Pinpoint the cell where the given text exists, returning its [X, Y] midpoint coordinate. 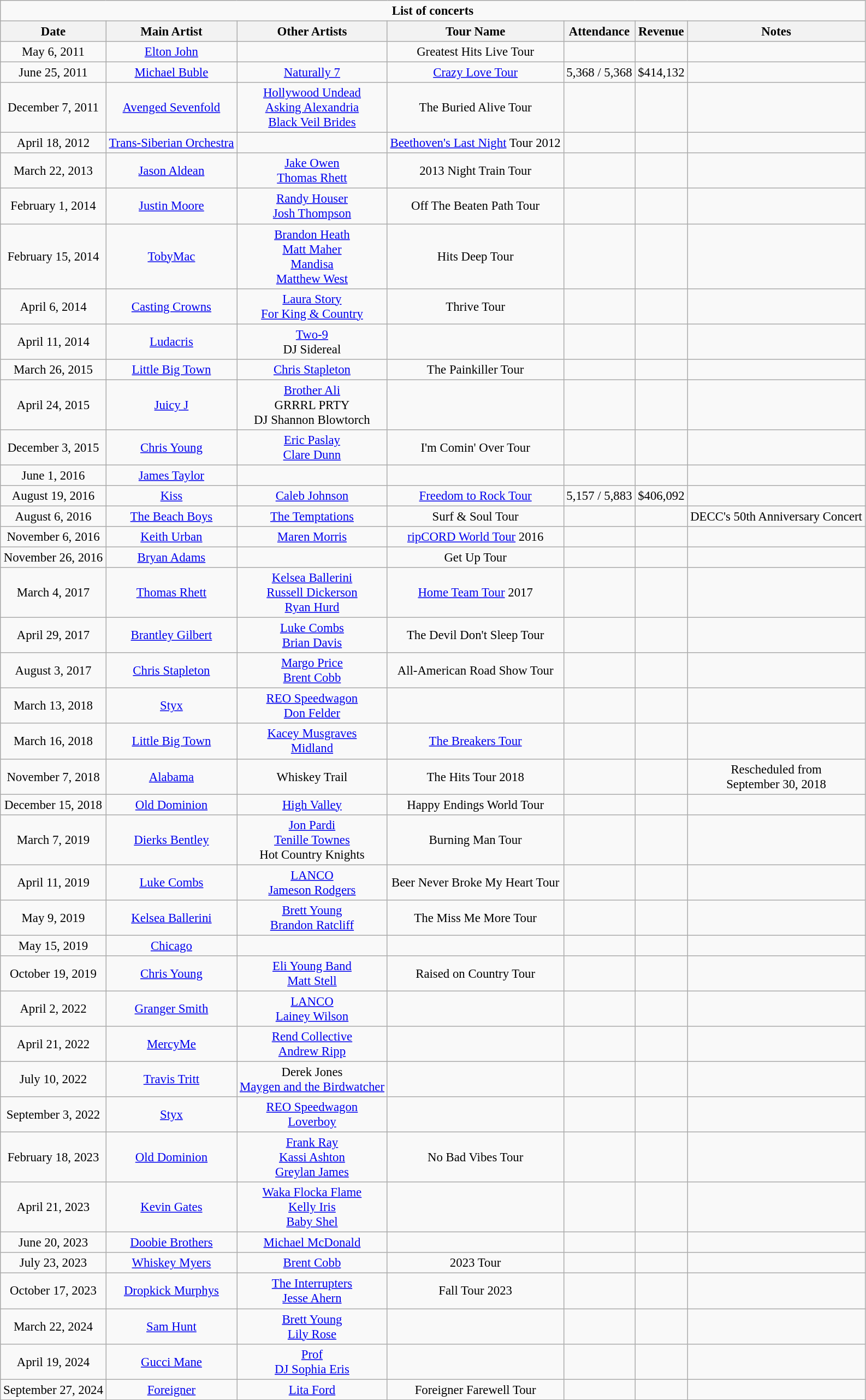
Other Artists [312, 32]
DECC's 50th Anniversary Concert [776, 516]
REO SpeedwagonDon Felder [312, 706]
Avenged Sevenfold [171, 108]
Frank RayKassi AshtonGreylan James [312, 1157]
June 20, 2023 [54, 1243]
March 16, 2018 [54, 742]
$414,132 [661, 73]
November 6, 2016 [54, 537]
List of concerts [433, 11]
Thomas Rhett [171, 593]
Thrive Tour [475, 306]
March 22, 2013 [54, 170]
Eli Young BandMatt Stell [312, 973]
REO SpeedwagonLoverboy [312, 1114]
March 7, 2019 [54, 840]
2023 Tour [475, 1263]
Beer Never Broke My Heart Tour [475, 883]
Brantley Gilbert [171, 636]
August 19, 2016 [54, 496]
Dropkick Murphys [171, 1291]
February 18, 2023 [54, 1157]
Whiskey Trail [312, 777]
Sam Hunt [171, 1326]
December 7, 2011 [54, 108]
Luke CombsBrian Davis [312, 636]
November 26, 2016 [54, 558]
Foreigner Farewell Tour [475, 1390]
TobyMac [171, 257]
5,157 / 5,883 [600, 496]
Freedom to Rock Tour [475, 496]
The Devil Don't Sleep Tour [475, 636]
ripCORD World Tour 2016 [475, 537]
March 4, 2017 [54, 593]
April 11, 2014 [54, 342]
November 7, 2018 [54, 777]
October 17, 2023 [54, 1291]
Casting Crowns [171, 306]
ProfDJ Sophia Eris [312, 1361]
May 9, 2019 [54, 918]
Caleb Johnson [312, 496]
April 18, 2012 [54, 143]
Randy HouserJosh Thompson [312, 206]
April 19, 2024 [54, 1361]
Kevin Gates [171, 1207]
April 21, 2023 [54, 1207]
March 22, 2024 [54, 1326]
Maren Morris [312, 537]
The InterruptersJesse Ahern [312, 1291]
February 1, 2014 [54, 206]
Crazy Love Tour [475, 73]
Trans-Siberian Orchestra [171, 143]
The Hits Tour 2018 [475, 777]
Bryan Adams [171, 558]
August 3, 2017 [54, 671]
Jason Aldean [171, 170]
October 19, 2019 [54, 973]
Brandon HeathMatt MaherMandisaMatthew West [312, 257]
Off The Beaten Path Tour [475, 206]
Gucci Mane [171, 1361]
Dierks Bentley [171, 840]
Rend CollectiveAndrew Ripp [312, 1044]
Burning Man Tour [475, 840]
Jon PardiTenille TownesHot Country Knights [312, 840]
Laura Story For King & Country [312, 306]
September 3, 2022 [54, 1114]
February 15, 2014 [54, 257]
Get Up Tour [475, 558]
Home Team Tour 2017 [475, 593]
Revenue [661, 32]
Brett YoungBrandon Ratcliff [312, 918]
Tour Name [475, 32]
Jake OwenThomas Rhett [312, 170]
Kacey MusgravesMidland [312, 742]
April 21, 2022 [54, 1044]
The Painkiller Tour [475, 369]
June 25, 2011 [54, 73]
March 13, 2018 [54, 706]
Kelsea Ballerini [171, 918]
May 15, 2019 [54, 946]
Beethoven's Last Night Tour 2012 [475, 143]
Luke Combs [171, 883]
The Breakers Tour [475, 742]
Eric PaslayClare Dunn [312, 448]
Attendance [600, 32]
Keith Urban [171, 537]
Michael Buble [171, 73]
Naturally 7 [312, 73]
Two-9DJ Sidereal [312, 342]
March 26, 2015 [54, 369]
June 1, 2016 [54, 475]
Alabama [171, 777]
Margo PriceBrent Cobb [312, 671]
Derek JonesMaygen and the Birdwatcher [312, 1079]
Kiss [171, 496]
Kelsea BalleriniRussell DickersonRyan Hurd [312, 593]
Granger Smith [171, 1008]
MercyMe [171, 1044]
$406,092 [661, 496]
July 10, 2022 [54, 1079]
December 3, 2015 [54, 448]
Chicago [171, 946]
Waka Flocka FlameKelly IrisBaby Shel [312, 1207]
Surf & Soul Tour [475, 516]
Doobie Brothers [171, 1243]
All-American Road Show Tour [475, 671]
May 6, 2011 [54, 52]
April 2, 2022 [54, 1008]
July 23, 2023 [54, 1263]
No Bad Vibes Tour [475, 1157]
The Beach Boys [171, 516]
April 6, 2014 [54, 306]
April 29, 2017 [54, 636]
Travis Tritt [171, 1079]
Fall Tour 2023 [475, 1291]
Hits Deep Tour [475, 257]
December 15, 2018 [54, 805]
August 6, 2016 [54, 516]
Rescheduled fromSeptember 30, 2018 [776, 777]
Main Artist [171, 32]
Hollywood UndeadAsking AlexandriaBlack Veil Brides [312, 108]
September 27, 2024 [54, 1390]
Justin Moore [171, 206]
Greatest Hits Live Tour [475, 52]
Lita Ford [312, 1390]
Brent Cobb [312, 1263]
LANCOJameson Rodgers [312, 883]
High Valley [312, 805]
Notes [776, 32]
Michael McDonald [312, 1243]
LANCOLainey Wilson [312, 1008]
The Buried Alive Tour [475, 108]
Happy Endings World Tour [475, 805]
The Temptations [312, 516]
2013 Night Train Tour [475, 170]
April 24, 2015 [54, 405]
April 11, 2019 [54, 883]
Brother AliGRRRL PRTYDJ Shannon Blowtorch [312, 405]
The Miss Me More Tour [475, 918]
Whiskey Myers [171, 1263]
Date [54, 32]
Ludacris [171, 342]
Foreigner [171, 1390]
I'm Comin' Over Tour [475, 448]
Brett YoungLily Rose [312, 1326]
Elton John [171, 52]
Juicy J [171, 405]
5,368 / 5,368 [600, 73]
James Taylor [171, 475]
Raised on Country Tour [475, 973]
